Locate the cell with the specified text and output its [x, y] center coordinate. 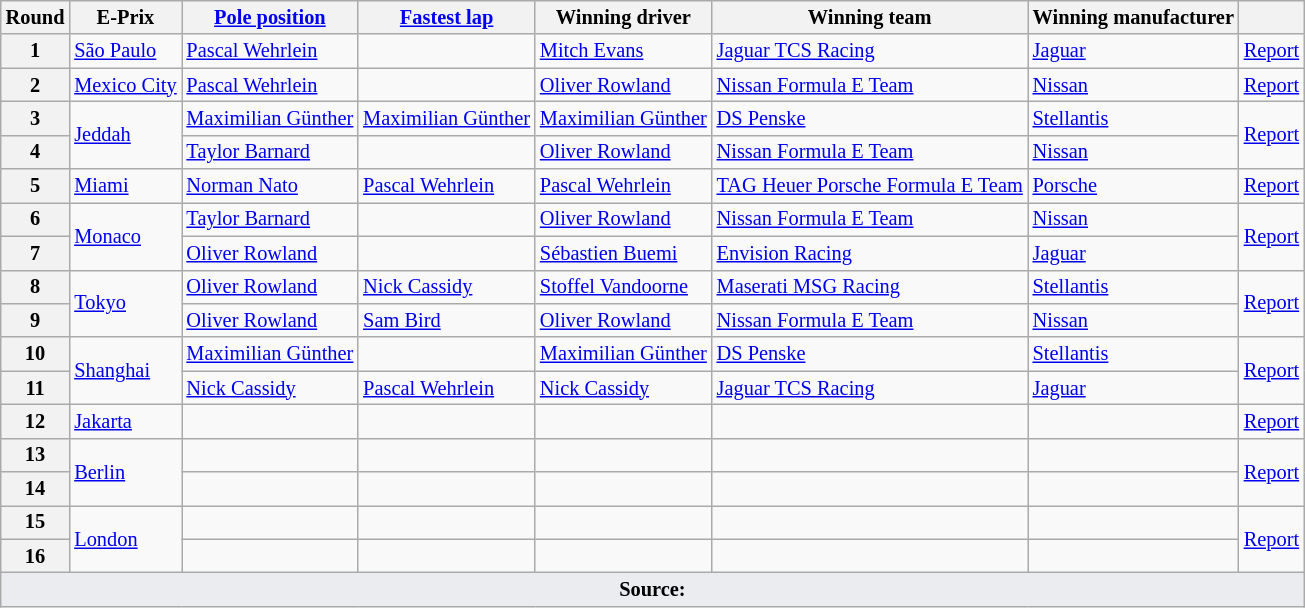
Winning team [870, 17]
Sam Bird [446, 320]
Jeddah [125, 134]
2 [36, 85]
4 [36, 152]
Berlin [125, 472]
13 [36, 455]
London [125, 538]
São Paulo [125, 51]
Winning manufacturer [1134, 17]
Mexico City [125, 85]
11 [36, 388]
Monaco [125, 236]
6 [36, 219]
Fastest lap [446, 17]
Shanghai [125, 370]
Mitch Evans [624, 51]
8 [36, 287]
Round [36, 17]
3 [36, 118]
Jakarta [125, 421]
12 [36, 421]
Maserati MSG Racing [870, 287]
15 [36, 522]
Miami [125, 186]
9 [36, 320]
5 [36, 186]
Envision Racing [870, 253]
10 [36, 354]
7 [36, 253]
Norman Nato [270, 186]
14 [36, 489]
16 [36, 556]
Pole position [270, 17]
E-Prix [125, 17]
Porsche [1134, 186]
1 [36, 51]
Tokyo [125, 304]
Winning driver [624, 17]
Source: [652, 589]
TAG Heuer Porsche Formula E Team [870, 186]
Stoffel Vandoorne [624, 287]
Sébastien Buemi [624, 253]
